Determine the (x, y) coordinate at the center of the cell enclosing the given text.  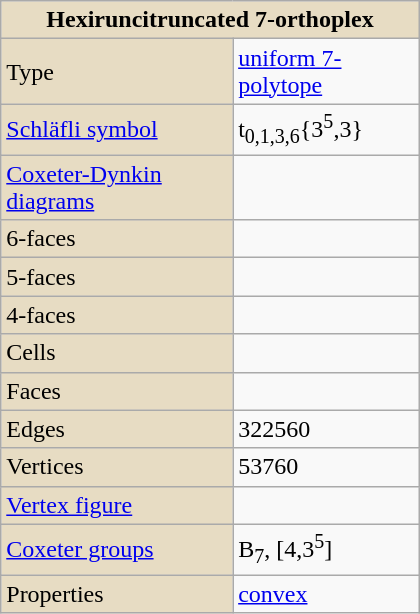
Coxeter groups (117, 550)
uniform 7-polytope (326, 72)
B7, [4,35] (326, 550)
Cells (117, 353)
Edges (117, 429)
convex (326, 594)
5-faces (117, 277)
t0,1,3,6{35,3} (326, 130)
Coxeter-Dynkin diagrams (117, 188)
Faces (117, 391)
Vertex figure (117, 505)
Vertices (117, 467)
4-faces (117, 315)
53760 (326, 467)
Type (117, 72)
Properties (117, 594)
Schläfli symbol (117, 130)
322560 (326, 429)
Hexiruncitruncated 7-orthoplex (210, 20)
6-faces (117, 239)
